Extract the [X, Y] coordinate from the center of the cell holding the provided text.  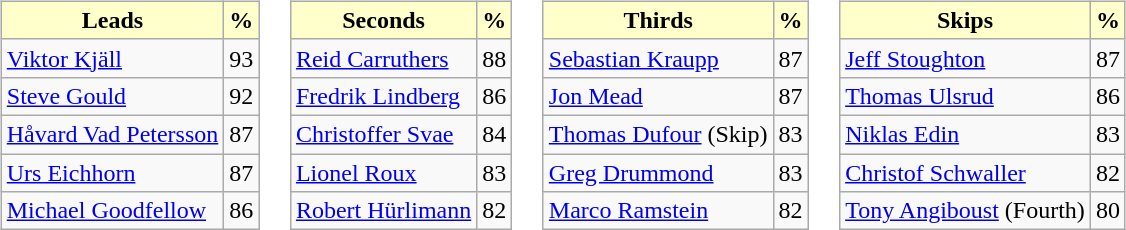
Marco Ramstein [658, 211]
Håvard Vad Petersson [112, 134]
93 [242, 58]
Seconds [383, 20]
Skips [966, 20]
Thomas Dufour (Skip) [658, 134]
80 [1108, 211]
Jon Mead [658, 96]
Urs Eichhorn [112, 173]
Sebastian Kraupp [658, 58]
Leads [112, 20]
Steve Gould [112, 96]
84 [494, 134]
88 [494, 58]
Jeff Stoughton [966, 58]
Robert Hürlimann [383, 211]
Christof Schwaller [966, 173]
Lionel Roux [383, 173]
Christoffer Svae [383, 134]
Viktor Kjäll [112, 58]
Michael Goodfellow [112, 211]
Thomas Ulsrud [966, 96]
Fredrik Lindberg [383, 96]
Tony Angiboust (Fourth) [966, 211]
Niklas Edin [966, 134]
Greg Drummond [658, 173]
92 [242, 96]
Thirds [658, 20]
Reid Carruthers [383, 58]
